Locate the cell with the specified text and output its [X, Y] center coordinate. 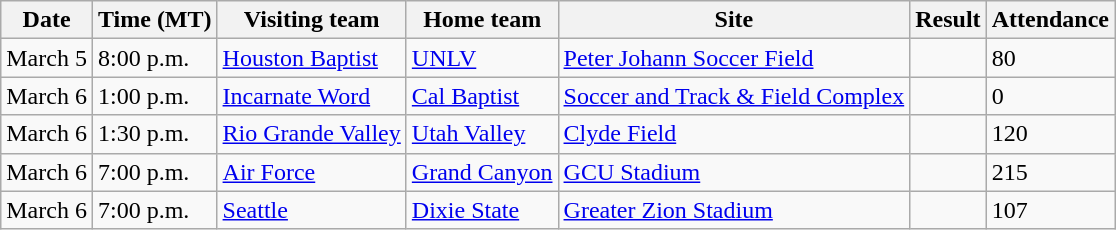
Result [948, 20]
Grand Canyon [482, 172]
Date [47, 20]
Peter Johann Soccer Field [734, 58]
Home team [482, 20]
1:00 p.m. [154, 96]
Time (MT) [154, 20]
1:30 p.m. [154, 134]
80 [1050, 58]
March 5 [47, 58]
Visiting team [312, 20]
8:00 p.m. [154, 58]
Site [734, 20]
Air Force [312, 172]
Clyde Field [734, 134]
Greater Zion Stadium [734, 210]
Utah Valley [482, 134]
Soccer and Track & Field Complex [734, 96]
Seattle [312, 210]
Houston Baptist [312, 58]
Attendance [1050, 20]
120 [1050, 134]
215 [1050, 172]
Rio Grande Valley [312, 134]
UNLV [482, 58]
Cal Baptist [482, 96]
Incarnate Word [312, 96]
107 [1050, 210]
Dixie State [482, 210]
GCU Stadium [734, 172]
0 [1050, 96]
